Provide the [X, Y] coordinate of the cell's center where the given text is located.  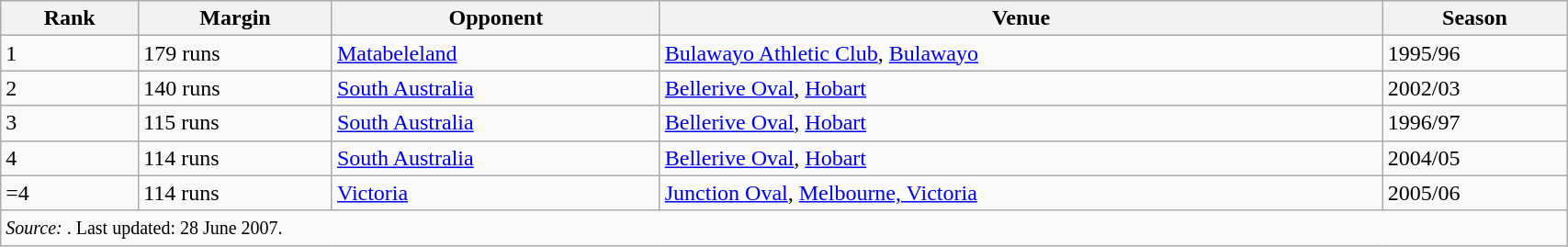
Bulawayo Athletic Club, Bulawayo [1021, 53]
Matabeleland [496, 53]
Venue [1021, 18]
Margin [235, 18]
140 runs [235, 88]
4 [70, 158]
2 [70, 88]
3 [70, 123]
Rank [70, 18]
1996/97 [1474, 123]
1995/96 [1474, 53]
Opponent [496, 18]
179 runs [235, 53]
Source: . Last updated: 28 June 2007. [784, 228]
Junction Oval, Melbourne, Victoria [1021, 193]
115 runs [235, 123]
Victoria [496, 193]
1 [70, 53]
2002/03 [1474, 88]
Season [1474, 18]
=4 [70, 193]
2004/05 [1474, 158]
2005/06 [1474, 193]
